Extract the (x, y) coordinate from the center of the cell holding the provided text.  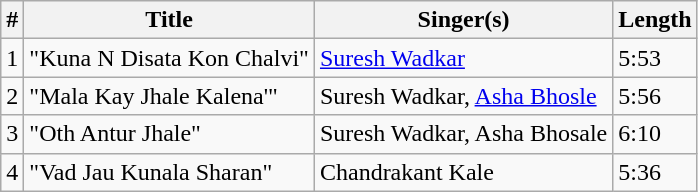
5:56 (655, 96)
4 (12, 172)
1 (12, 58)
3 (12, 134)
"Kuna N Disata Kon Chalvi" (170, 58)
Title (170, 20)
5:53 (655, 58)
"Oth Antur Jhale" (170, 134)
Suresh Wadkar (463, 58)
Chandrakant Kale (463, 172)
Suresh Wadkar, Asha Bhosale (463, 134)
"Vad Jau Kunala Sharan" (170, 172)
Length (655, 20)
Suresh Wadkar, Asha Bhosle (463, 96)
"Mala Kay Jhale Kalena'" (170, 96)
6:10 (655, 134)
# (12, 20)
2 (12, 96)
Singer(s) (463, 20)
5:36 (655, 172)
